Extract the [X, Y] coordinate from the center of the cell holding the provided text.  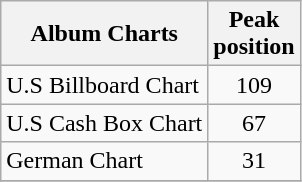
67 [254, 123]
109 [254, 85]
Peakposition [254, 34]
31 [254, 161]
German Chart [104, 161]
Album Charts [104, 34]
U.S Cash Box Chart [104, 123]
U.S Billboard Chart [104, 85]
